For the text-containing cell, return its midpoint in [X, Y] coordinate format. 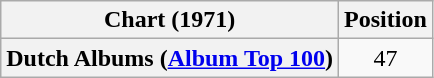
Dutch Albums (Album Top 100) [170, 58]
47 [386, 58]
Position [386, 20]
Chart (1971) [170, 20]
